Extract the (X, Y) coordinate from the center of the cell holding the provided text.  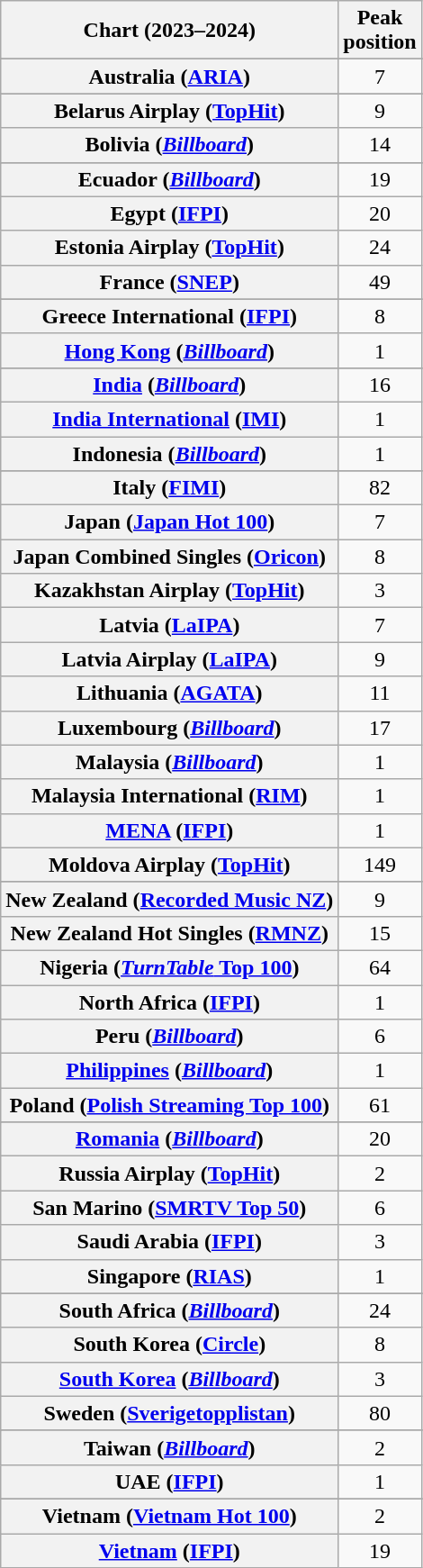
82 (380, 488)
Italy (FIMI) (169, 488)
Lithuania (AGATA) (169, 693)
New Zealand Hot Singles (RMNZ) (169, 933)
Bolivia (Billboard) (169, 145)
Saudi Arabia (IFPI) (169, 1242)
Philippines (Billboard) (169, 1071)
Romania (Billboard) (169, 1139)
Luxembourg (Billboard) (169, 728)
Estonia Airplay (TopHit) (169, 248)
Peakposition (380, 31)
Greece International (IFPI) (169, 316)
Moldova Airplay (TopHit) (169, 865)
Ecuador (Billboard) (169, 179)
Kazakhstan Airplay (TopHit) (169, 591)
South Korea (Billboard) (169, 1379)
New Zealand (Recorded Music NZ) (169, 899)
61 (380, 1105)
Poland (Polish Streaming Top 100) (169, 1105)
India International (IMI) (169, 419)
Hong Kong (Billboard) (169, 350)
Russia Airplay (TopHit) (169, 1174)
Singapore (RIAS) (169, 1276)
Chart (2023–2024) (169, 31)
Taiwan (Billboard) (169, 1447)
Vietnam (Vietnam Hot 100) (169, 1516)
South Africa (Billboard) (169, 1310)
India (Billboard) (169, 385)
16 (380, 385)
Egypt (IFPI) (169, 213)
France (SNEP) (169, 282)
Latvia (LaIPA) (169, 625)
San Marino (SMRTV Top 50) (169, 1208)
MENA (IFPI) (169, 830)
11 (380, 693)
14 (380, 145)
64 (380, 967)
Belarus Airplay (TopHit) (169, 111)
Japan Combined Singles (Oricon) (169, 557)
Peru (Billboard) (169, 1037)
Nigeria (TurnTable Top 100) (169, 967)
Sweden (Sverigetopplistan) (169, 1413)
49 (380, 282)
North Africa (IFPI) (169, 1002)
Malaysia (Billboard) (169, 762)
South Korea (Circle) (169, 1345)
Latvia Airplay (LaIPA) (169, 659)
149 (380, 865)
Japan (Japan Hot 100) (169, 522)
15 (380, 933)
UAE (IFPI) (169, 1482)
17 (380, 728)
Vietnam (IFPI) (169, 1550)
80 (380, 1413)
Indonesia (Billboard) (169, 453)
Malaysia International (RIM) (169, 796)
Australia (ARIA) (169, 77)
